Determine the [x, y] coordinate at the center of the cell enclosing the given text.  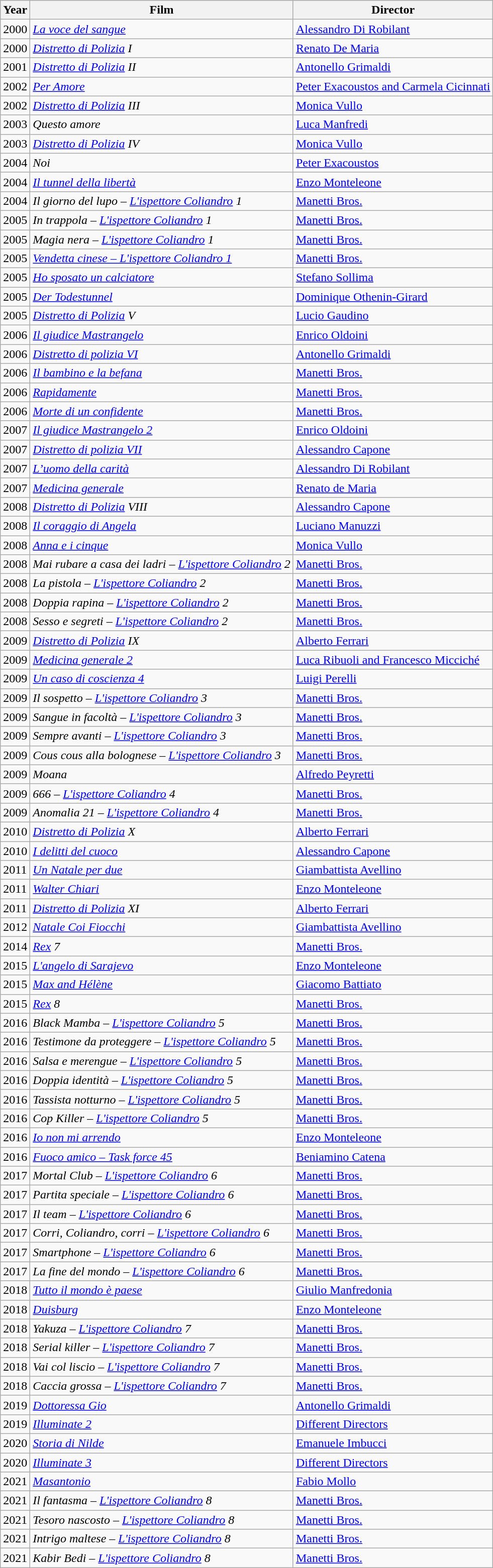
Duisburg [162, 1309]
Il giudice Mastrangelo [162, 335]
Der Todestunnel [162, 297]
Moana [162, 774]
Kabir Bedi – L'ispettore Coliandro 8 [162, 1558]
Distretto di Polizia X [162, 831]
Distretto di Polizia IV [162, 144]
Beniamino Catena [393, 1156]
Il coraggio di Angela [162, 526]
Cous cous alla bolognese – L'ispettore Coliandro 3 [162, 755]
I delitti del cuoco [162, 851]
Doppia identità – L'ispettore Coliandro 5 [162, 1080]
Il fantasma – L'ispettore Coliandro 8 [162, 1501]
Masantonio [162, 1482]
Tassista notturno – L'ispettore Coliandro 5 [162, 1099]
Sangue in facoltà – L'ispettore Coliandro 3 [162, 717]
Peter Exacoustos and Carmela Cicinnati [393, 86]
Stefano Sollima [393, 278]
Storia di Nilde [162, 1443]
Per Amore [162, 86]
Renato de Maria [393, 488]
Io non mi arrendo [162, 1137]
Partita speciale – L'ispettore Coliandro 6 [162, 1195]
Fuoco amico – Task force 45 [162, 1156]
Yakuza – L'ispettore Coliandro 7 [162, 1329]
La fine del mondo – L'ispettore Coliandro 6 [162, 1271]
Distretto di Polizia IX [162, 641]
Alfredo Peyretti [393, 774]
Dottoressa Gio [162, 1405]
Luca Ribuoli and Francesco Micciché [393, 660]
Luca Manfredi [393, 125]
Salsa e merengue – L'ispettore Coliandro 5 [162, 1061]
Un Natale per due [162, 870]
Testimone da proteggere – L'ispettore Coliandro 5 [162, 1042]
Year [15, 10]
Film [162, 10]
La voce del sangue [162, 29]
Emanuele Imbucci [393, 1443]
Director [393, 10]
2012 [15, 927]
Distretto di Polizia III [162, 105]
Black Mamba – L'ispettore Coliandro 5 [162, 1023]
Peter Exacoustos [393, 163]
L'angelo di Sarajevo [162, 966]
Il sospetto – L'ispettore Coliandro 3 [162, 698]
Serial killer – L'ispettore Coliandro 7 [162, 1348]
Walter Chiari [162, 889]
Rex 8 [162, 1004]
Anomalia 21 – L'ispettore Coliandro 4 [162, 812]
Corri, Coliandro, corri – L'ispettore Coliandro 6 [162, 1233]
Illuminate 3 [162, 1463]
2001 [15, 67]
Questo amore [162, 125]
Cop Killer – L'ispettore Coliandro 5 [162, 1118]
In trappola – L'ispettore Coliandro 1 [162, 220]
Renato De Maria [393, 48]
Distretto di Polizia VIII [162, 507]
Il giudice Mastrangelo 2 [162, 430]
Mai rubare a casa dei ladri – L'ispettore Coliandro 2 [162, 564]
Un caso di coscienza 4 [162, 679]
Vendetta cinese – L'ispettore Coliandro 1 [162, 259]
Smartphone – L'ispettore Coliandro 6 [162, 1252]
Medicina generale 2 [162, 660]
Distretto di polizia VI [162, 354]
Vai col liscio – L'ispettore Coliandro 7 [162, 1367]
Distretto di Polizia XI [162, 908]
Max and Hélène [162, 985]
Illuminate 2 [162, 1424]
666 – L'ispettore Coliandro 4 [162, 793]
Il tunnel della libertà [162, 182]
Il bambino e la befana [162, 373]
Distretto di Polizia I [162, 48]
Intrigo maltese – L'ispettore Coliandro 8 [162, 1539]
Dominique Othenin-Girard [393, 297]
L’uomo della carità [162, 468]
Medicina generale [162, 488]
Magia nera – L'ispettore Coliandro 1 [162, 239]
Luigi Perelli [393, 679]
Giacomo Battiato [393, 985]
Il giorno del lupo – L'ispettore Coliandro 1 [162, 201]
Lucio Gaudino [393, 316]
La pistola – L'ispettore Coliandro 2 [162, 583]
Morte di un confidente [162, 411]
Giulio Manfredonia [393, 1290]
2014 [15, 946]
Mortal Club – L'ispettore Coliandro 6 [162, 1176]
Caccia grossa – L'ispettore Coliandro 7 [162, 1386]
Doppia rapina – L'ispettore Coliandro 2 [162, 602]
Tesoro nascosto – L'ispettore Coliandro 8 [162, 1520]
Fabio Mollo [393, 1482]
Ho sposato un calciatore [162, 278]
Luciano Manuzzi [393, 526]
Anna e i cinque [162, 545]
Sempre avanti – L'ispettore Coliandro 3 [162, 736]
Il team – L'ispettore Coliandro 6 [162, 1214]
Rex 7 [162, 946]
Distretto di polizia VII [162, 449]
Natale Coi Fiocchi [162, 927]
Rapidamente [162, 392]
Noi [162, 163]
Tutto il mondo è paese [162, 1290]
Sesso e segreti – L'ispettore Coliandro 2 [162, 622]
Distretto di Polizia II [162, 67]
Distretto di Polizia V [162, 316]
